Return (X, Y) of the center of cell containing provided text 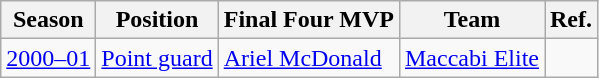
Point guard (157, 58)
Team (472, 20)
Ref. (570, 20)
2000–01 (48, 58)
Final Four MVP (308, 20)
Ariel McDonald (308, 58)
Position (157, 20)
Maccabi Elite (472, 58)
Season (48, 20)
